From the cell containing the given text, extract its center point as [X, Y] coordinate. 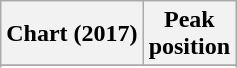
Peak position [189, 34]
Chart (2017) [72, 34]
